Locate the cell with the specified text and output its (X, Y) center coordinate. 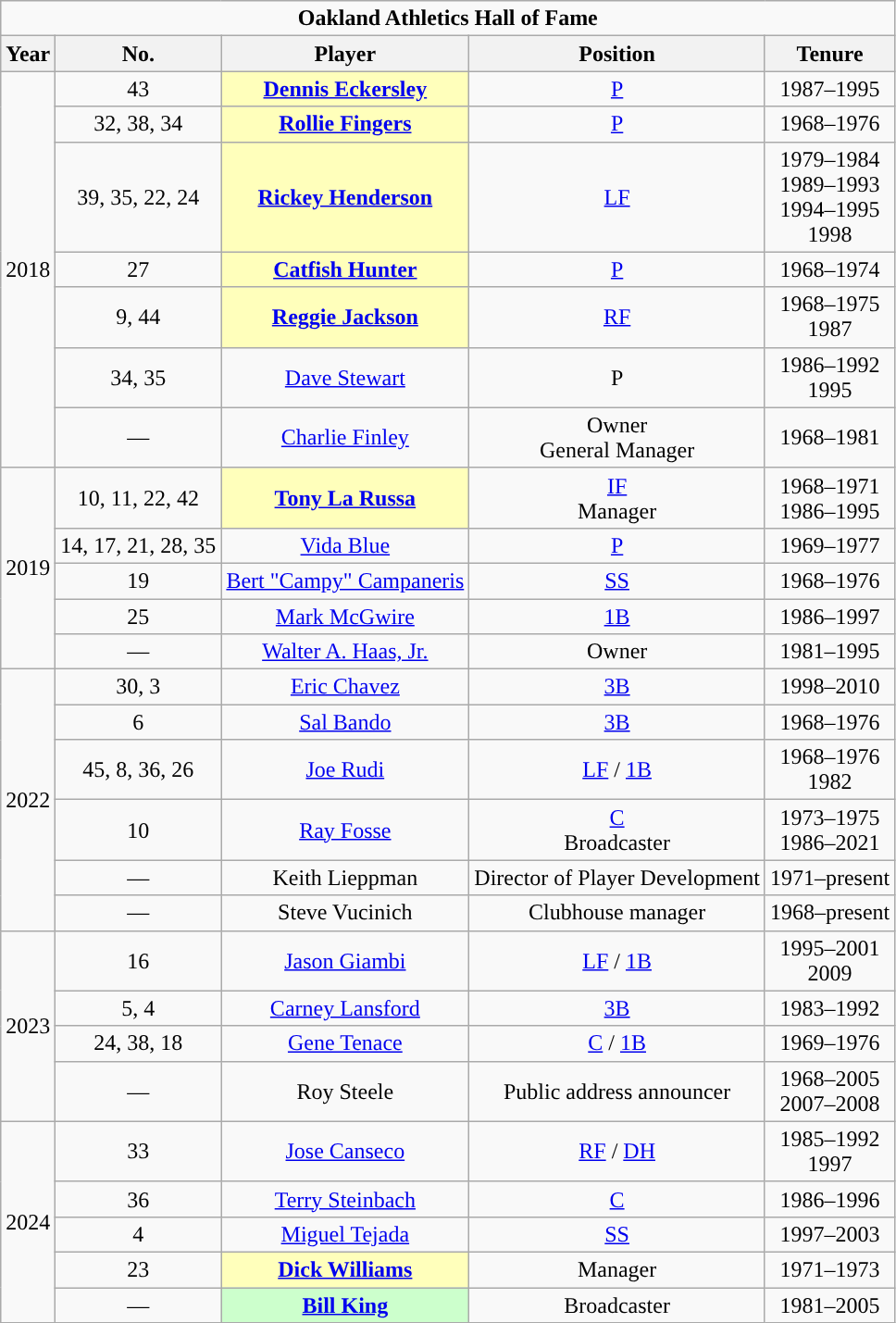
10 (139, 830)
Jose Canseco (345, 1152)
Jason Giambi (345, 961)
25 (139, 616)
Ray Fosse (345, 830)
1981–1995 (829, 652)
36 (139, 1199)
34, 35 (139, 378)
Tony La Russa (345, 498)
Year (28, 54)
C / 1B (617, 1043)
No. (139, 54)
Bill King (345, 1304)
Manager (617, 1269)
14, 17, 21, 28, 35 (139, 545)
Dick Williams (345, 1269)
1983–1992 (829, 1008)
1987–1995 (829, 89)
9, 44 (139, 317)
1973–19751986–2021 (829, 830)
1969–1976 (829, 1043)
Steve Vucinich (345, 913)
19 (139, 580)
Public address announcer (617, 1091)
1969–1977 (829, 545)
23 (139, 1269)
1968–19751987 (829, 317)
2019 (28, 568)
Keith Lieppman (345, 878)
1968–19711986–1995 (829, 498)
Tenure (829, 54)
Rollie Fingers (345, 124)
27 (139, 269)
Roy Steele (345, 1091)
32, 38, 34 (139, 124)
IFManager (617, 498)
CBroadcaster (617, 830)
Charlie Finley (345, 437)
39, 35, 22, 24 (139, 196)
LF (617, 196)
Clubhouse manager (617, 913)
1968–present (829, 913)
Position (617, 54)
6 (139, 722)
Reggie Jackson (345, 317)
Dennis Eckersley (345, 89)
2024 (28, 1222)
Vida Blue (345, 545)
1971–1973 (829, 1269)
2022 (28, 800)
4 (139, 1234)
1986–1996 (829, 1199)
Eric Chavez (345, 687)
OwnerGeneral Manager (617, 437)
1971–present (829, 878)
1979–19841989–19931994–19951998 (829, 196)
1968–20052007–2008 (829, 1091)
2023 (28, 1026)
33 (139, 1152)
5, 4 (139, 1008)
Terry Steinbach (345, 1199)
1997–2003 (829, 1234)
24, 38, 18 (139, 1043)
1B (617, 616)
1981–2005 (829, 1304)
Oakland Athletics Hall of Fame (448, 19)
16 (139, 961)
Miguel Tejada (345, 1234)
1986–1997 (829, 616)
Catfish Hunter (345, 269)
Walter A. Haas, Jr. (345, 652)
1968–19761982 (829, 770)
45, 8, 36, 26 (139, 770)
Rickey Henderson (345, 196)
Broadcaster (617, 1304)
43 (139, 89)
1995–20012009 (829, 961)
Carney Lansford (345, 1008)
1998–2010 (829, 687)
1968–1974 (829, 269)
1986–19921995 (829, 378)
10, 11, 22, 42 (139, 498)
Owner (617, 652)
Player (345, 54)
Director of Player Development (617, 878)
RF (617, 317)
Joe Rudi (345, 770)
Mark McGwire (345, 616)
C (617, 1199)
Gene Tenace (345, 1043)
Bert "Campy" Campaneris (345, 580)
2018 (28, 269)
Dave Stewart (345, 378)
1968–1981 (829, 437)
1985–19921997 (829, 1152)
30, 3 (139, 687)
RF / DH (617, 1152)
Sal Bando (345, 722)
